Return [x, y] of the center of cell containing provided text 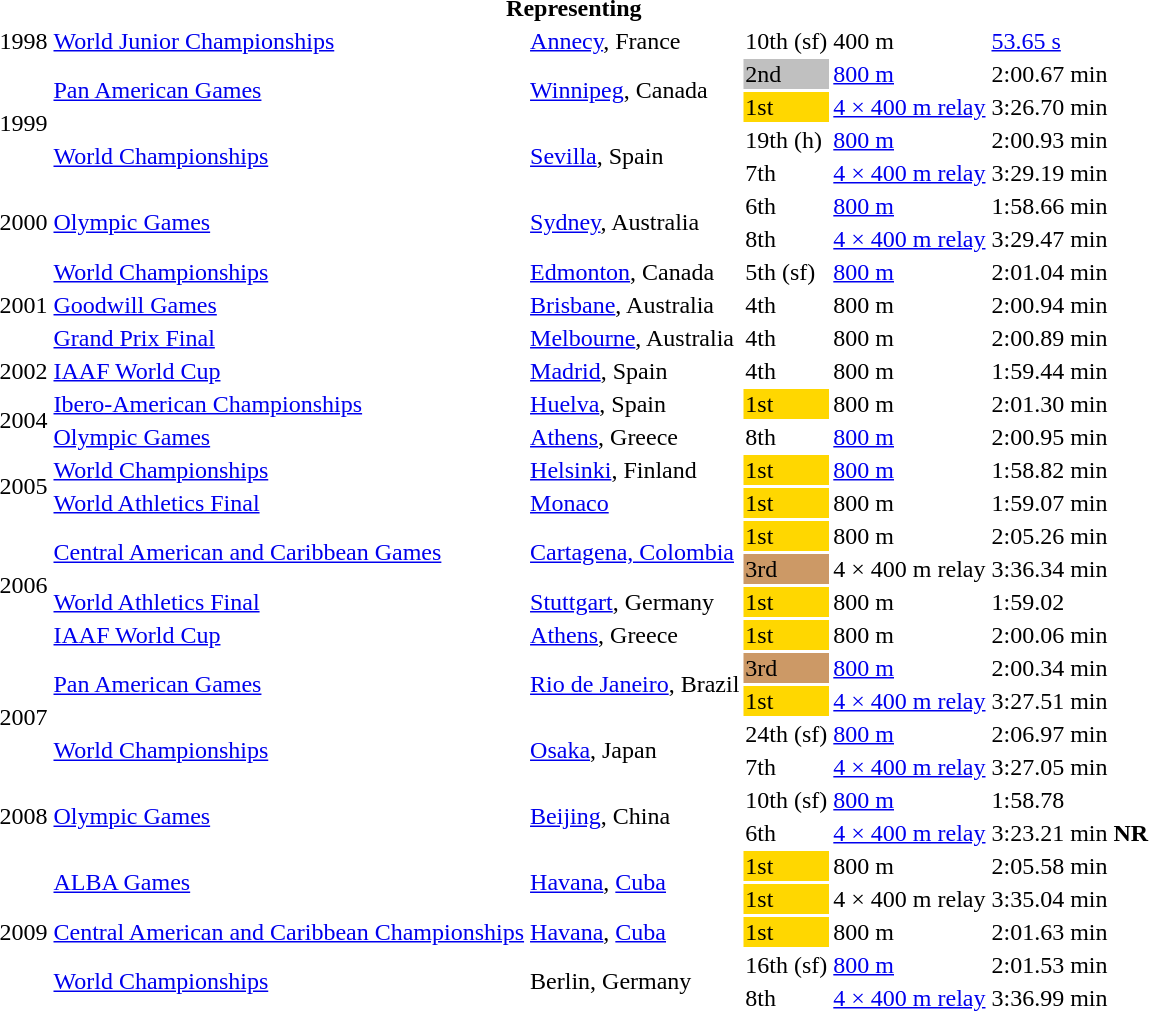
Goodwill Games [289, 305]
400 m [910, 41]
Beijing, China [635, 816]
Grand Prix Final [289, 338]
Stuttgart, Germany [635, 602]
Osaka, Japan [635, 750]
World Junior Championships [289, 41]
Melbourne, Australia [635, 338]
Central American and Caribbean Championships [289, 932]
Madrid, Spain [635, 371]
Winnipeg, Canada [635, 90]
24th (sf) [786, 734]
ALBA Games [289, 882]
Helsinki, Finland [635, 470]
Sydney, Australia [635, 222]
Sevilla, Spain [635, 156]
Ibero-American Championships [289, 404]
Monaco [635, 503]
Cartagena, Colombia [635, 552]
16th (sf) [786, 965]
5th (sf) [786, 272]
Annecy, France [635, 41]
19th (h) [786, 140]
Brisbane, Australia [635, 305]
Rio de Janeiro, Brazil [635, 684]
Central American and Caribbean Games [289, 552]
Huelva, Spain [635, 404]
Edmonton, Canada [635, 272]
2nd [786, 74]
